Detect which cell encompasses the target text, then output its [X, Y] center coordinate. 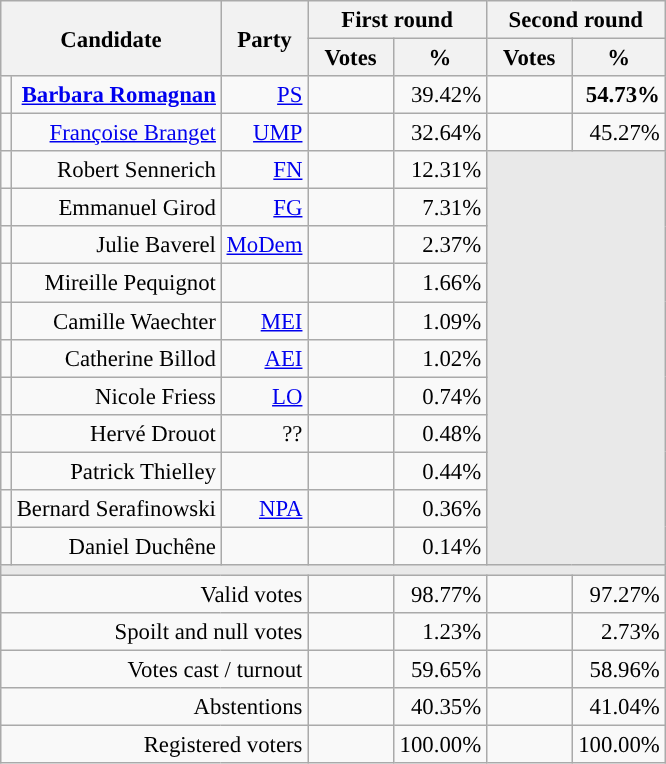
Hervé Drouot [116, 433]
39.42% [440, 95]
Spoilt and null votes [154, 632]
Registered voters [154, 745]
1.23% [440, 632]
UMP [264, 133]
32.64% [440, 133]
Catherine Billod [116, 358]
7.31% [440, 208]
MoDem [264, 245]
Daniel Duchêne [116, 546]
Robert Sennerich [116, 170]
Candidate [111, 38]
Second round [576, 20]
1.02% [440, 358]
NPA [264, 509]
AEI [264, 358]
59.65% [440, 670]
Emmanuel Girod [116, 208]
Nicole Friess [116, 396]
0.74% [440, 396]
41.04% [618, 707]
Julie Baverel [116, 245]
Patrick Thielley [116, 471]
First round [398, 20]
Barbara Romagnan [116, 95]
45.27% [618, 133]
2.73% [618, 632]
MEI [264, 321]
Bernard Serafinowski [116, 509]
54.73% [618, 95]
0.44% [440, 471]
Party [264, 38]
0.36% [440, 509]
1.66% [440, 283]
1.09% [440, 321]
40.35% [440, 707]
Votes cast / turnout [154, 670]
0.14% [440, 546]
12.31% [440, 170]
0.48% [440, 433]
?? [264, 433]
Camille Waechter [116, 321]
2.37% [440, 245]
98.77% [440, 594]
Abstentions [154, 707]
58.96% [618, 670]
Françoise Branget [116, 133]
PS [264, 95]
Valid votes [154, 594]
FG [264, 208]
97.27% [618, 594]
Mireille Pequignot [116, 283]
FN [264, 170]
LO [264, 396]
